Locate the cell with the specified text and output its [X, Y] center coordinate. 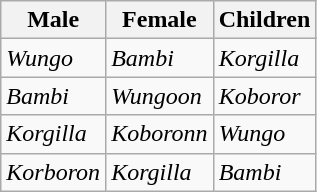
Koboror [264, 96]
Koboronn [160, 134]
Male [54, 20]
Female [160, 20]
Korboron [54, 172]
Children [264, 20]
Wungoon [160, 96]
